Pinpoint the cell where the given text exists, returning its [x, y] midpoint coordinate. 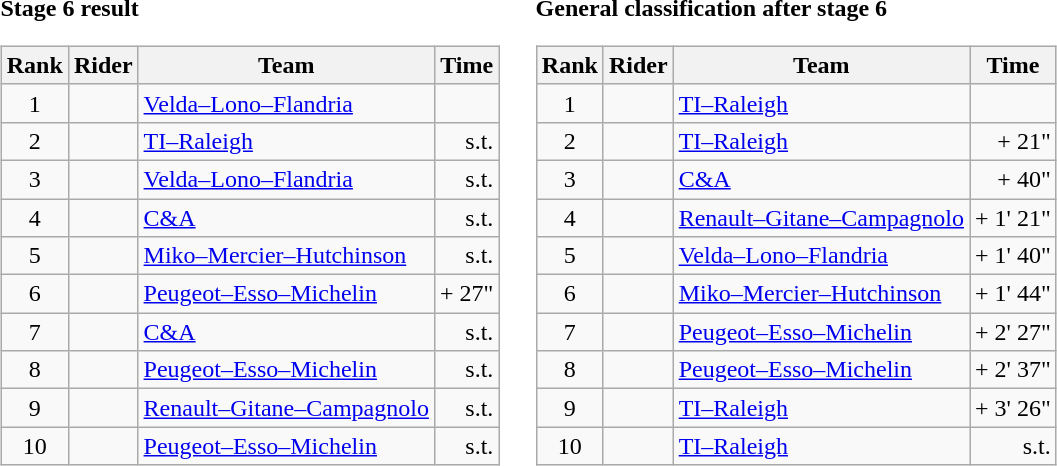
+ 40" [1014, 179]
+ 27" [466, 294]
+ 2' 27" [1014, 332]
+ 21" [1014, 141]
+ 1' 40" [1014, 256]
+ 1' 44" [1014, 294]
+ 1' 21" [1014, 217]
+ 2' 37" [1014, 370]
+ 3' 26" [1014, 408]
